Find where the given text appears and provide that cell's center as [X, Y] coordinate. 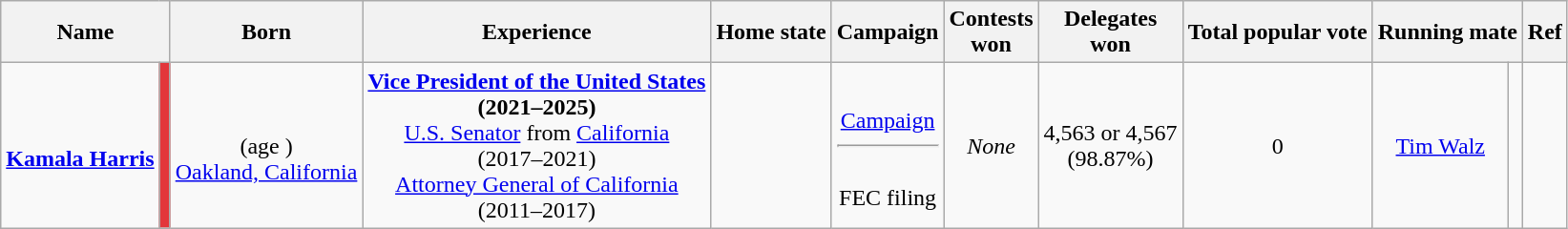
CampaignFEC filing [888, 145]
4,563 or 4,567(98.87%) [1111, 145]
Campaign [888, 32]
Total popular vote [1277, 32]
Ref [1544, 32]
Vice President of the United States(2021–2025)U.S. Senator from California(2017–2021)Attorney General of California(2011–2017) [536, 145]
0 [1277, 145]
Tim Walz [1440, 145]
Name [86, 32]
Kamala Harris [80, 145]
(age )Oakland, California [266, 145]
Running mate [1447, 32]
None [991, 145]
Born [266, 32]
Contestswon [991, 32]
Experience [536, 32]
Home state [771, 32]
Delegateswon [1111, 32]
